Pinpoint the cell where the given text exists, returning its [x, y] midpoint coordinate. 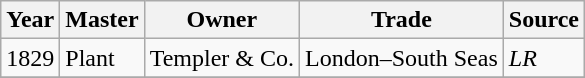
LR [544, 58]
Owner [222, 20]
Templer & Co. [222, 58]
London–South Seas [402, 58]
Source [544, 20]
Master [102, 20]
Plant [102, 58]
1829 [30, 58]
Trade [402, 20]
Year [30, 20]
